Locate the cell with the specified text and output its [x, y] center coordinate. 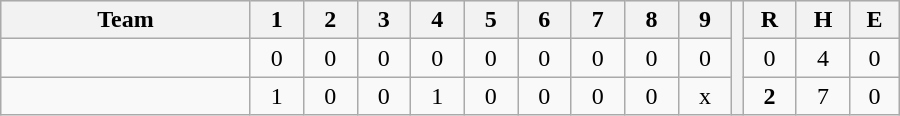
6 [545, 20]
x [705, 96]
R [770, 20]
H [823, 20]
3 [384, 20]
E [874, 20]
9 [705, 20]
8 [652, 20]
Team [126, 20]
5 [491, 20]
